Detect which cell encompasses the target text, then output its (x, y) center coordinate. 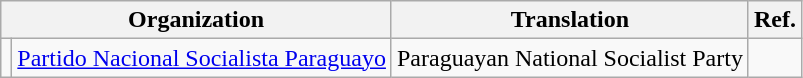
Ref. (774, 20)
Translation (570, 20)
Organization (196, 20)
Partido Nacional Socialista Paraguayo (202, 58)
Paraguayan National Socialist Party (570, 58)
